For the text-containing cell, return its midpoint in [x, y] coordinate format. 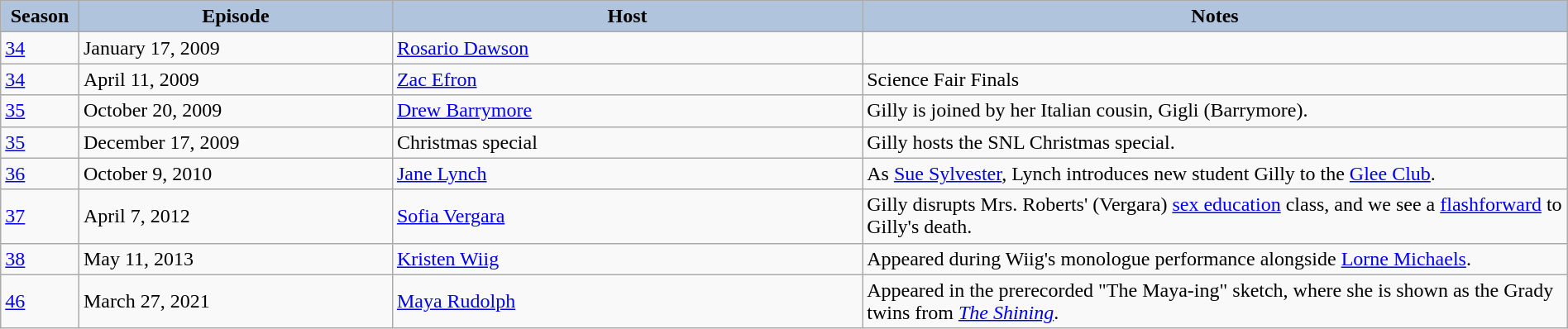
Drew Barrymore [627, 111]
46 [40, 301]
May 11, 2013 [235, 259]
Rosario Dawson [627, 48]
Gilly is joined by her Italian cousin, Gigli (Barrymore). [1216, 111]
March 27, 2021 [235, 301]
Notes [1216, 17]
Gilly disrupts Mrs. Roberts' (Vergara) sex education class, and we see a flashforward to Gilly's death. [1216, 217]
October 20, 2009 [235, 111]
January 17, 2009 [235, 48]
Christmas special [627, 142]
38 [40, 259]
Episode [235, 17]
Host [627, 17]
Jane Lynch [627, 174]
Appeared during Wiig's monologue performance alongside Lorne Michaels. [1216, 259]
Season [40, 17]
April 11, 2009 [235, 79]
Science Fair Finals [1216, 79]
Zac Efron [627, 79]
April 7, 2012 [235, 217]
Kristen Wiig [627, 259]
October 9, 2010 [235, 174]
Gilly hosts the SNL Christmas special. [1216, 142]
Maya Rudolph [627, 301]
37 [40, 217]
Appeared in the prerecorded "The Maya-ing" sketch, where she is shown as the Grady twins from The Shining. [1216, 301]
Sofia Vergara [627, 217]
As Sue Sylvester, Lynch introduces new student Gilly to the Glee Club. [1216, 174]
36 [40, 174]
December 17, 2009 [235, 142]
